Extract the [X, Y] coordinate from the center of the cell holding the provided text.  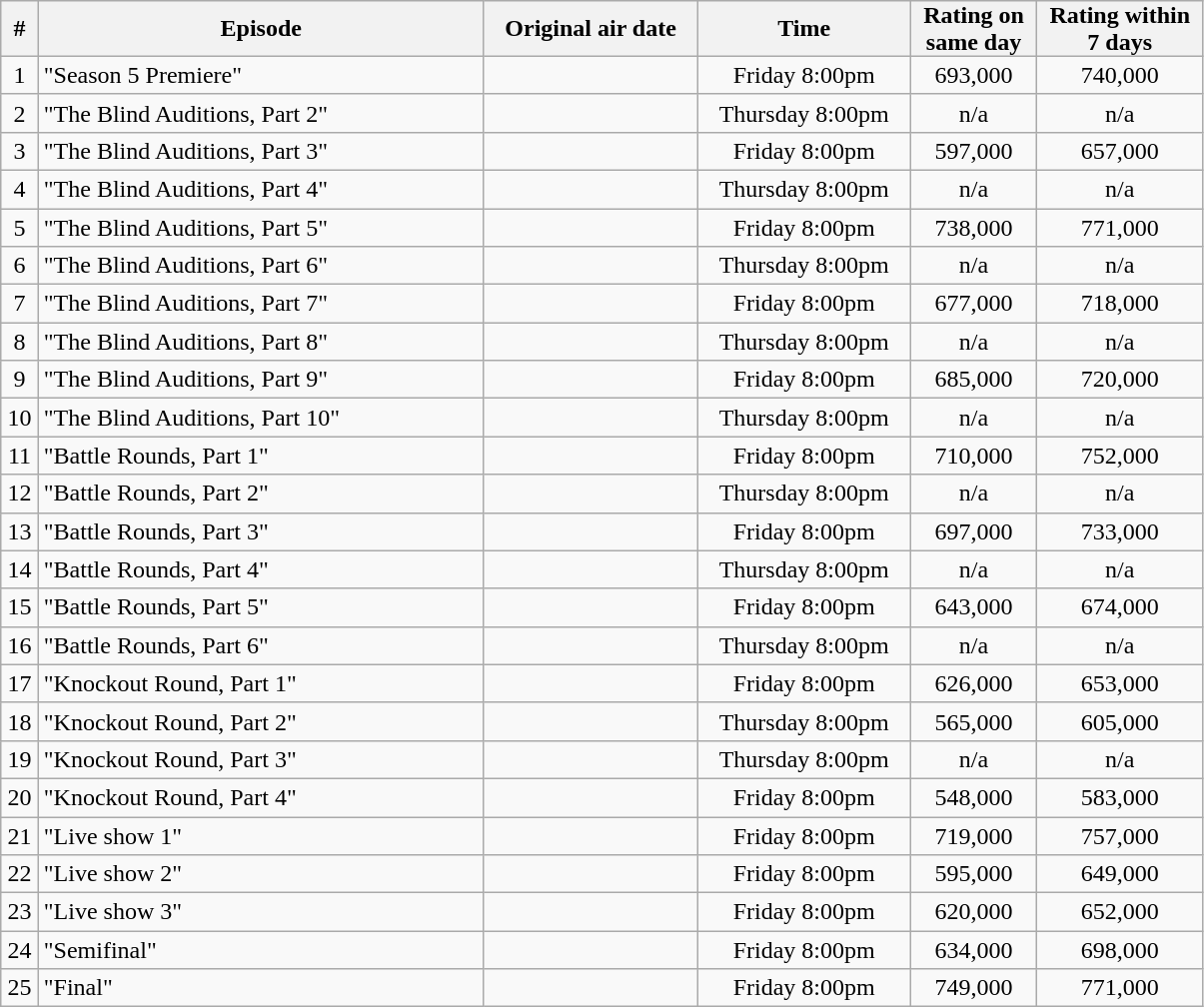
"Knockout Round, Part 4" [261, 797]
697,000 [973, 531]
752,000 [1120, 456]
"Battle Rounds, Part 4" [261, 569]
718,000 [1120, 304]
Episode [261, 29]
13 [20, 531]
720,000 [1120, 380]
583,000 [1120, 797]
"Live show 1" [261, 836]
8 [20, 342]
"Battle Rounds, Part 6" [261, 645]
"Battle Rounds, Part 3" [261, 531]
21 [20, 836]
"Semifinal" [261, 950]
2 [20, 113]
Rating within7 days [1120, 29]
597,000 [973, 151]
9 [20, 380]
757,000 [1120, 836]
"The Blind Auditions, Part 9" [261, 380]
11 [20, 456]
595,000 [973, 874]
733,000 [1120, 531]
23 [20, 912]
"The Blind Auditions, Part 8" [261, 342]
"Knockout Round, Part 1" [261, 683]
5 [20, 227]
634,000 [973, 950]
652,000 [1120, 912]
6 [20, 266]
620,000 [973, 912]
643,000 [973, 607]
626,000 [973, 683]
749,000 [973, 988]
"Battle Rounds, Part 1" [261, 456]
653,000 [1120, 683]
"Live show 3" [261, 912]
Rating onsame day [973, 29]
1 [20, 75]
Time [804, 29]
4 [20, 189]
7 [20, 304]
"The Blind Auditions, Part 5" [261, 227]
674,000 [1120, 607]
"The Blind Auditions, Part 10" [261, 418]
719,000 [973, 836]
10 [20, 418]
"The Blind Auditions, Part 4" [261, 189]
565,000 [973, 721]
"Battle Rounds, Part 2" [261, 494]
657,000 [1120, 151]
"The Blind Auditions, Part 7" [261, 304]
3 [20, 151]
548,000 [973, 797]
"The Blind Auditions, Part 6" [261, 266]
738,000 [973, 227]
15 [20, 607]
"Battle Rounds, Part 5" [261, 607]
# [20, 29]
710,000 [973, 456]
740,000 [1120, 75]
698,000 [1120, 950]
17 [20, 683]
25 [20, 988]
693,000 [973, 75]
Original air date [591, 29]
24 [20, 950]
"Final" [261, 988]
649,000 [1120, 874]
"The Blind Auditions, Part 3" [261, 151]
"Knockout Round, Part 2" [261, 721]
"Season 5 Premiere" [261, 75]
19 [20, 759]
677,000 [973, 304]
12 [20, 494]
605,000 [1120, 721]
14 [20, 569]
"The Blind Auditions, Part 2" [261, 113]
16 [20, 645]
"Knockout Round, Part 3" [261, 759]
18 [20, 721]
685,000 [973, 380]
"Live show 2" [261, 874]
22 [20, 874]
20 [20, 797]
